Identify which cell holds the provided text, then report its [X, Y] central coordinate. 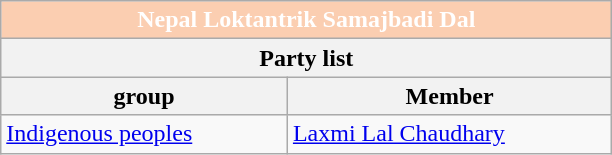
Laxmi Lal Chaudhary [449, 134]
Indigenous peoples [144, 134]
Party list [306, 58]
group [144, 96]
Nepal Loktantrik Samajbadi Dal [306, 20]
Member [449, 96]
